Scan for the cell matching the given text and deliver its [X, Y] coordinate at center. 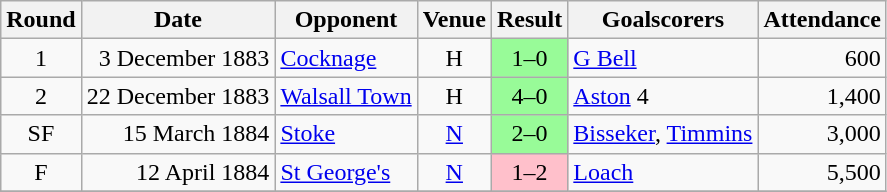
600 [822, 58]
2 [41, 96]
Goalscorers [663, 20]
Loach [663, 172]
3,000 [822, 134]
Attendance [822, 20]
22 December 1883 [178, 96]
12 April 1884 [178, 172]
1,400 [822, 96]
3 December 1883 [178, 58]
G Bell [663, 58]
15 March 1884 [178, 134]
2–0 [529, 134]
1 [41, 58]
1–2 [529, 172]
Cocknage [346, 58]
Result [529, 20]
Stoke [346, 134]
Round [41, 20]
Bisseker, Timmins [663, 134]
4–0 [529, 96]
SF [41, 134]
5,500 [822, 172]
Walsall Town [346, 96]
F [41, 172]
Opponent [346, 20]
Date [178, 20]
St George's [346, 172]
Aston 4 [663, 96]
1–0 [529, 58]
Venue [454, 20]
